Determine the (X, Y) coordinate at the center of the cell enclosing the given text.  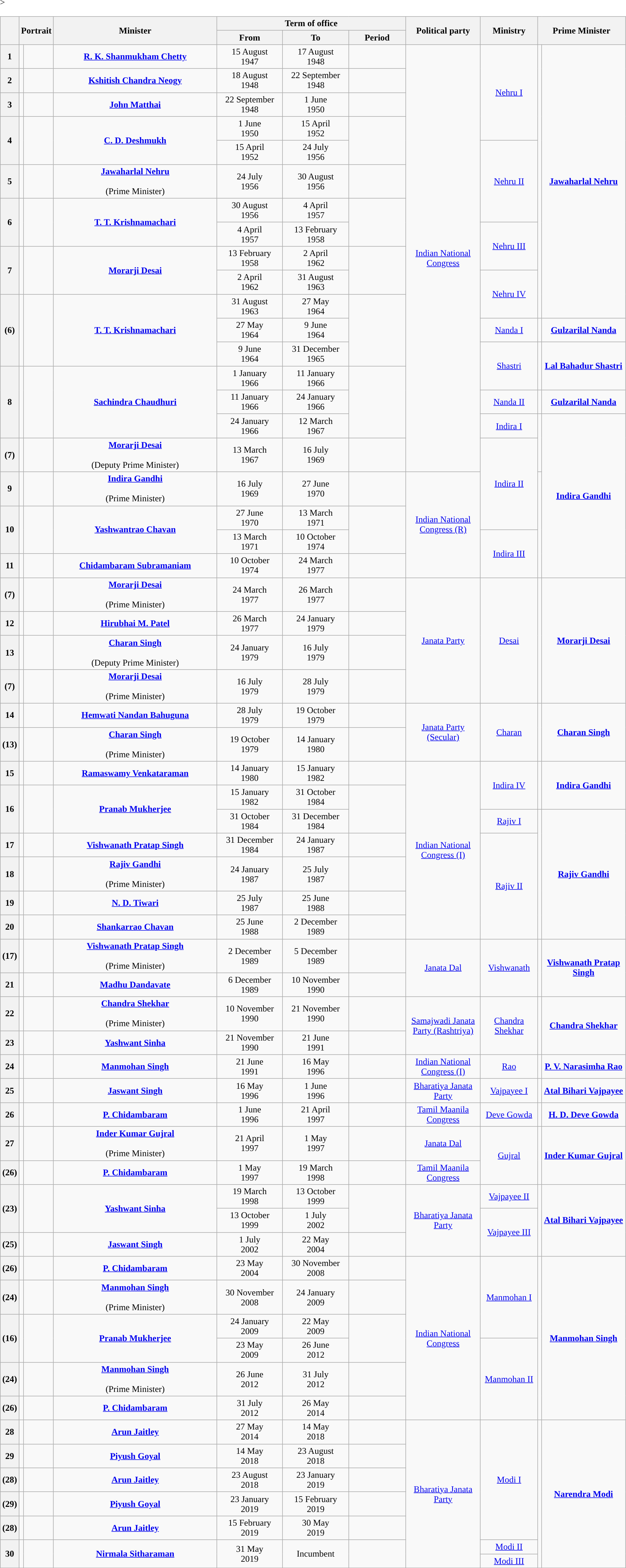
30 (10, 1554)
8 (10, 402)
Chandra Shekhar(Prime Minister) (135, 1014)
(25) (10, 1244)
Manmohan II (509, 1379)
Jawaharlal Nehru (583, 181)
5 December1989 (316, 956)
Term of office (312, 24)
12 March1967 (316, 426)
Prime Minister (581, 31)
N. D. Tiwari (135, 903)
5 (10, 181)
Madhu Dandavate (135, 985)
(29) (10, 1504)
16 (10, 809)
7 (10, 270)
Rajiv Gandhi(Prime Minister) (135, 874)
Janata Party (443, 640)
Deve Gowda (509, 1115)
Hirubhai M. Patel (135, 623)
Modi III (509, 1561)
Shankarrao Chavan (135, 927)
27 (10, 1143)
9 (10, 489)
Indian National Congress (R) (443, 525)
H. D. Deve Gowda (583, 1115)
26 (10, 1115)
Minister (135, 31)
Manmohan I (509, 1297)
(16) (10, 1338)
Political party (443, 31)
Indira I (509, 426)
Portrait (36, 31)
Nehru II (509, 181)
Nanda I (509, 330)
10 (10, 530)
Jawaharlal Nehru(Prime Minister) (135, 181)
Rajiv II (509, 886)
Narendra Modi (583, 1494)
11 (10, 566)
27 May2014 (250, 1432)
Charan Singh (583, 732)
13 (10, 652)
28 (10, 1432)
21 (10, 985)
(6) (10, 330)
To (316, 38)
(23) (10, 1209)
Vajpayee I (509, 1090)
Lal Bahadur Shastri (583, 366)
20 (10, 927)
19 (10, 903)
Gujral (509, 1155)
24 (10, 1067)
18 (10, 874)
Kshitish Chandra Neogy (135, 80)
25 (10, 1090)
Charan Singh(Deputy Prime Minister) (135, 652)
(13) (10, 744)
Indira IV (509, 785)
P. V. Narasimha Rao (583, 1067)
22 May2009 (316, 1326)
Period (377, 38)
31 December1965 (316, 354)
Rajiv I (509, 821)
Modi II (509, 1547)
Vajpayee II (509, 1196)
2 (10, 80)
6 (10, 222)
Indira Gandhi(Prime Minister) (135, 489)
1 January1966 (250, 378)
Charan Singh(Prime Minister) (135, 744)
12 (10, 623)
23 (10, 1042)
Vishwanath Pratap Singh(Prime Minister) (135, 956)
18 August1948 (250, 80)
Desai (509, 640)
30 May2019 (316, 1528)
4 (10, 140)
Rajiv Gandhi (583, 874)
Modi I (509, 1480)
Yashwantrao Chavan (135, 530)
Sachindra Chaudhuri (135, 402)
15 (10, 774)
23 May2004 (250, 1269)
Chidambaram Subramaniam (135, 566)
Incumbent (316, 1554)
Inder Kumar Gujral (583, 1155)
Indira II (509, 484)
1 (10, 57)
Shastri (509, 366)
Ramaswamy Venkataraman (135, 774)
Nehru IV (509, 294)
3 (10, 105)
17 August1948 (316, 57)
Hemwati Nandan Bahuguna (135, 715)
Nirmala Sitharaman (135, 1554)
Morarji Desai(Deputy Prime Minister) (135, 455)
Rao (509, 1067)
23 May2009 (250, 1350)
From (250, 38)
22 May2004 (316, 1244)
22 (10, 1014)
Janata Party (Secular) (443, 732)
Indira III (509, 554)
29 (10, 1456)
(17) (10, 956)
R. K. Shanmukham Chetty (135, 57)
Samajwadi Janata Party (Rashtriya) (443, 1025)
14 (10, 715)
C. D. Deshmukh (135, 140)
Inder Kumar Gujral(Prime Minister) (135, 1143)
Nanda II (509, 402)
13 March1967 (250, 455)
Nehru III (509, 246)
17 (10, 845)
31 May2019 (250, 1554)
6 December1989 (250, 985)
15 August1947 (250, 57)
Ministry (509, 31)
Charan (509, 732)
John Matthai (135, 105)
26 May2014 (316, 1408)
Vajpayee III (509, 1232)
Nehru I (509, 92)
Vishwanath (509, 968)
